Return the [X, Y] coordinate for the center point of the cell that contains the specified text.  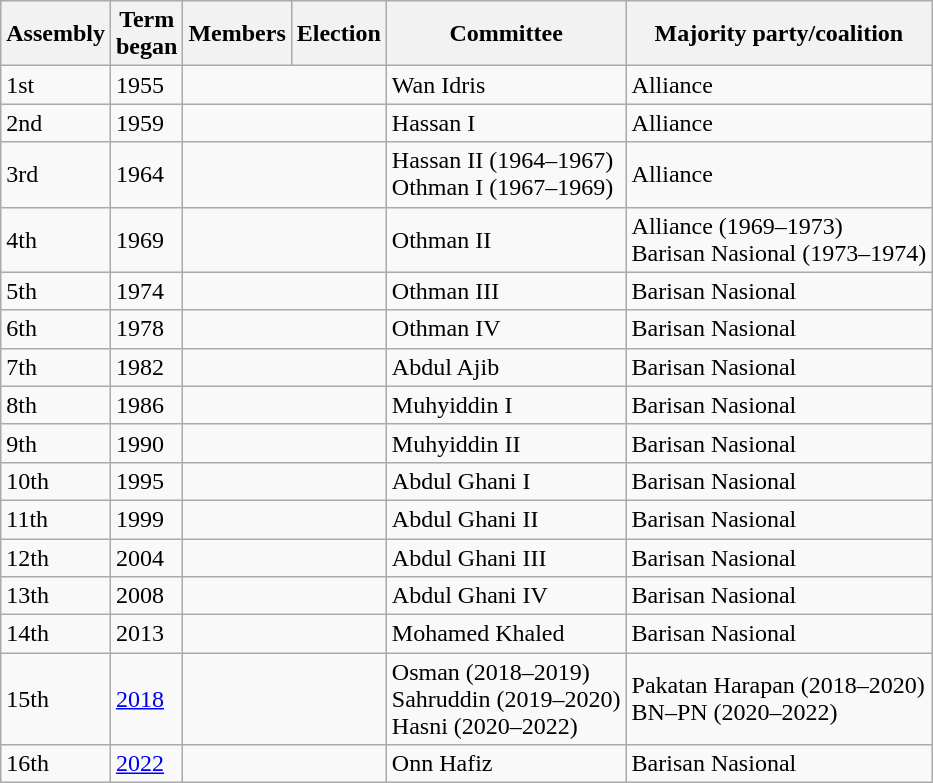
Hassan II (1964–1967)Othman I (1967–1969) [506, 174]
Muhyiddin II [506, 443]
Committee [506, 34]
1st [56, 85]
2004 [146, 557]
Members [237, 34]
Majority party/coalition [779, 34]
10th [56, 481]
2018 [146, 699]
16th [56, 764]
1969 [146, 240]
2008 [146, 596]
15th [56, 699]
Othman IV [506, 329]
Wan Idris [506, 85]
Alliance (1969–1973)Barisan Nasional (1973–1974) [779, 240]
1959 [146, 123]
3rd [56, 174]
6th [56, 329]
1974 [146, 291]
Mohamed Khaled [506, 634]
1995 [146, 481]
Assembly [56, 34]
Abdul Ghani III [506, 557]
9th [56, 443]
8th [56, 405]
14th [56, 634]
5th [56, 291]
Abdul Ghani II [506, 519]
13th [56, 596]
12th [56, 557]
Osman (2018–2019)Sahruddin (2019–2020) Hasni (2020–2022) [506, 699]
Election [338, 34]
1978 [146, 329]
Pakatan Harapan (2018–2020)BN–PN (2020–2022) [779, 699]
Othman II [506, 240]
1982 [146, 367]
4th [56, 240]
Termbegan [146, 34]
2022 [146, 764]
1990 [146, 443]
Abdul Ghani I [506, 481]
1964 [146, 174]
Muhyiddin I [506, 405]
Othman III [506, 291]
7th [56, 367]
1999 [146, 519]
2nd [56, 123]
11th [56, 519]
2013 [146, 634]
Abdul Ghani IV [506, 596]
1955 [146, 85]
Onn Hafiz [506, 764]
Abdul Ajib [506, 367]
Hassan I [506, 123]
1986 [146, 405]
